Pinpoint the cell where the given text exists, returning its [x, y] midpoint coordinate. 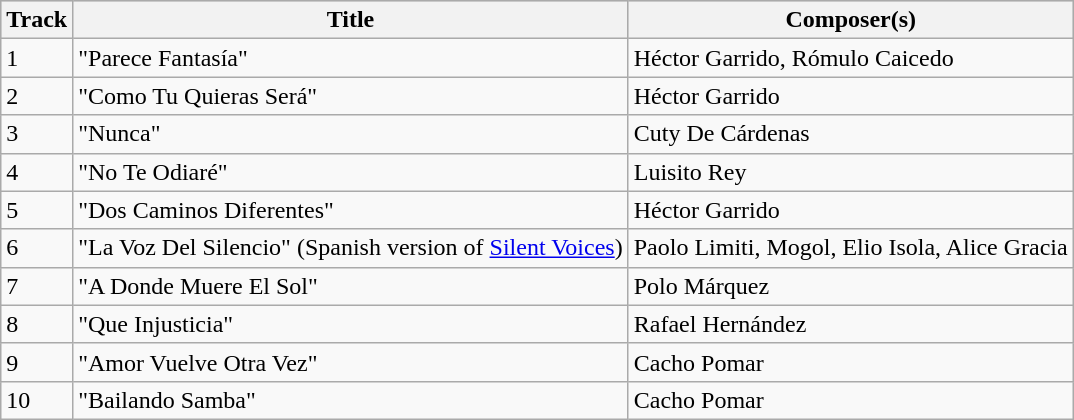
"La Voz Del Silencio" (Spanish version of Silent Voices) [351, 248]
"Amor Vuelve Otra Vez" [351, 362]
Rafael Hernández [850, 324]
Track [37, 20]
Title [351, 20]
2 [37, 96]
"Como Tu Quieras Será" [351, 96]
Luisito Rey [850, 172]
8 [37, 324]
"Nunca" [351, 134]
7 [37, 286]
9 [37, 362]
3 [37, 134]
"Bailando Samba" [351, 400]
1 [37, 58]
Cuty De Cárdenas [850, 134]
"Parece Fantasía" [351, 58]
"No Te Odiaré" [351, 172]
"Dos Caminos Diferentes" [351, 210]
5 [37, 210]
4 [37, 172]
Paolo Limiti, Mogol, Elio Isola, Alice Gracia [850, 248]
Composer(s) [850, 20]
6 [37, 248]
Héctor Garrido, Rómulo Caicedo [850, 58]
"A Donde Muere El Sol" [351, 286]
10 [37, 400]
Polo Márquez [850, 286]
"Que Injusticia" [351, 324]
